Output the [X, Y] coordinate of the center of the cell containing the given text.  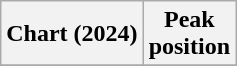
Chart (2024) [72, 34]
Peakposition [189, 34]
